Search for the cell housing the specified text and yield its [x, y] center coordinate. 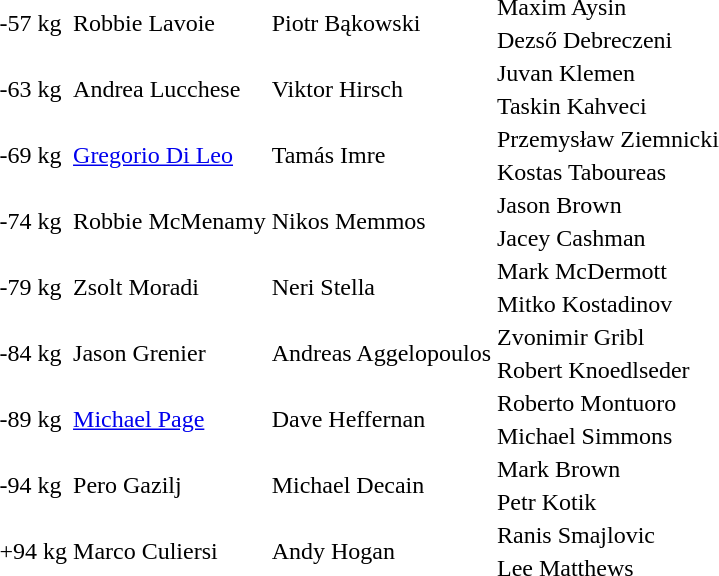
Michael Decain [381, 486]
Gregorio Di Leo [170, 156]
Jason Grenier [170, 354]
Robbie McMenamy [170, 222]
Pero Gazilj [170, 486]
Zsolt Moradi [170, 288]
Tamás Imre [381, 156]
Dave Heffernan [381, 420]
Andrea Lucchese [170, 90]
Nikos Memmos [381, 222]
Neri Stella [381, 288]
Viktor Hirsch [381, 90]
Michael Page [170, 420]
Andreas Aggelopoulos [381, 354]
